Locate the cell with the specified text and output its (x, y) center coordinate. 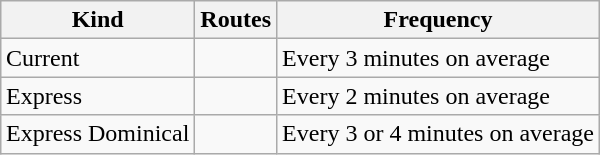
Every 3 or 4 minutes on average (438, 134)
Kind (97, 20)
Current (97, 58)
Routes (236, 20)
Express Dominical (97, 134)
Express (97, 96)
Every 2 minutes on average (438, 96)
Frequency (438, 20)
Every 3 minutes on average (438, 58)
